Determine the (X, Y) coordinate at the center of the cell enclosing the given text.  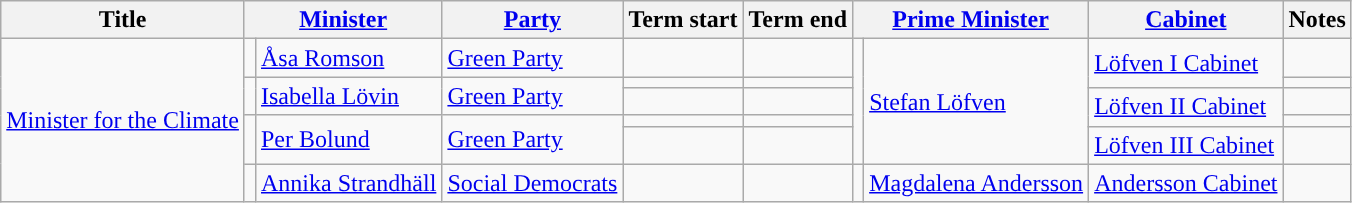
Löfven II Cabinet (1186, 107)
Notes (1317, 20)
Term end (798, 20)
Title (123, 20)
Social Democrats (532, 183)
Minister (342, 20)
Per Bolund (348, 140)
Andersson Cabinet (1186, 183)
Cabinet (1186, 20)
Löfven I Cabinet (1186, 64)
Term start (683, 20)
Prime Minister (971, 20)
Minister for the Climate (123, 120)
Isabella Lövin (348, 96)
Stefan Löfven (976, 102)
Löfven III Cabinet (1186, 145)
Åsa Romson (348, 58)
Party (532, 20)
Annika Strandhäll (348, 183)
Magdalena Andersson (976, 183)
